Detect which cell encompasses the target text, then output its [X, Y] center coordinate. 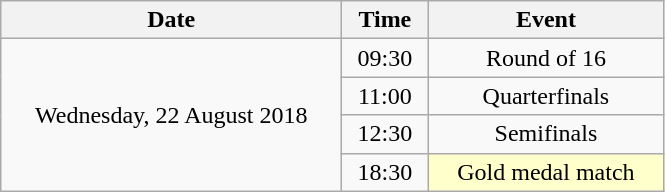
Event [546, 20]
09:30 [385, 58]
Wednesday, 22 August 2018 [172, 115]
Semifinals [546, 134]
Date [172, 20]
11:00 [385, 96]
Quarterfinals [546, 96]
Time [385, 20]
12:30 [385, 134]
Gold medal match [546, 172]
18:30 [385, 172]
Round of 16 [546, 58]
